For the text-containing cell, return its midpoint in (X, Y) coordinate format. 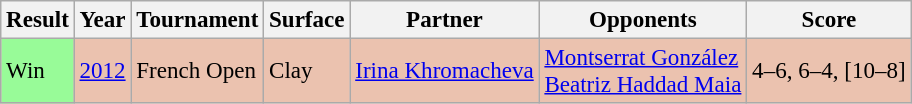
4–6, 6–4, [10–8] (829, 72)
Montserrat González Beatriz Haddad Maia (643, 72)
Win (38, 72)
Result (38, 20)
Opponents (643, 20)
Tournament (198, 20)
Year (102, 20)
Score (829, 20)
2012 (102, 72)
French Open (198, 72)
Clay (307, 72)
Partner (444, 20)
Irina Khromacheva (444, 72)
Surface (307, 20)
